Return (X, Y) of the center of cell containing provided text 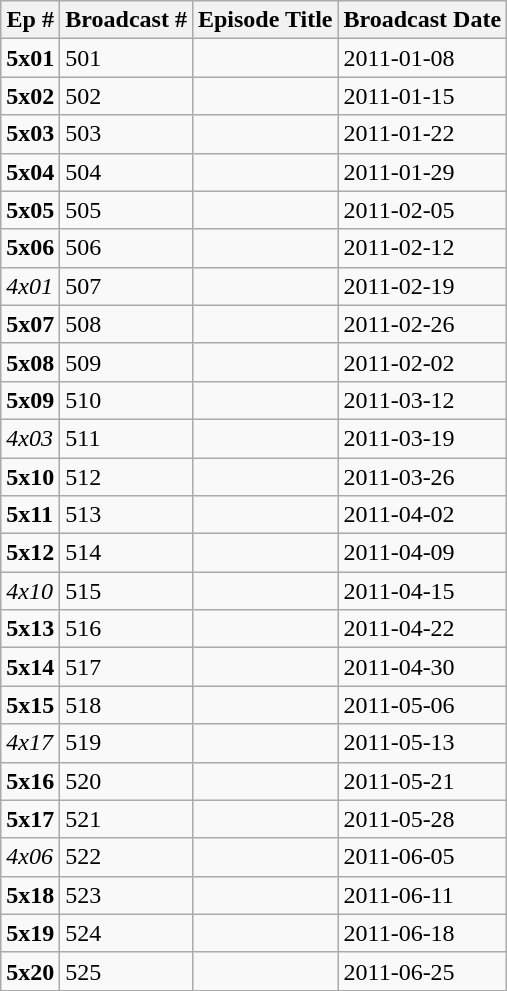
5x03 (30, 134)
517 (126, 667)
2011-01-29 (422, 172)
Broadcast # (126, 20)
522 (126, 857)
507 (126, 286)
5x17 (30, 819)
2011-02-12 (422, 248)
5x16 (30, 781)
5x08 (30, 362)
503 (126, 134)
5x11 (30, 515)
5x07 (30, 324)
2011-01-22 (422, 134)
2011-05-13 (422, 743)
524 (126, 933)
2011-03-19 (422, 438)
2011-03-26 (422, 477)
2011-04-02 (422, 515)
2011-02-02 (422, 362)
510 (126, 400)
516 (126, 629)
2011-04-15 (422, 591)
5x02 (30, 96)
5x15 (30, 705)
5x06 (30, 248)
505 (126, 210)
518 (126, 705)
525 (126, 971)
2011-06-18 (422, 933)
Broadcast Date (422, 20)
506 (126, 248)
4x17 (30, 743)
2011-05-21 (422, 781)
5x04 (30, 172)
2011-04-09 (422, 553)
502 (126, 96)
521 (126, 819)
515 (126, 591)
5x19 (30, 933)
2011-06-05 (422, 857)
5x13 (30, 629)
2011-06-11 (422, 895)
2011-02-05 (422, 210)
523 (126, 895)
5x01 (30, 58)
511 (126, 438)
501 (126, 58)
2011-02-19 (422, 286)
2011-01-15 (422, 96)
514 (126, 553)
512 (126, 477)
5x09 (30, 400)
509 (126, 362)
5x14 (30, 667)
2011-02-26 (422, 324)
2011-04-22 (422, 629)
5x18 (30, 895)
519 (126, 743)
Ep # (30, 20)
520 (126, 781)
5x20 (30, 971)
2011-01-08 (422, 58)
504 (126, 172)
Episode Title (265, 20)
4x06 (30, 857)
508 (126, 324)
2011-05-28 (422, 819)
4x10 (30, 591)
4x03 (30, 438)
5x10 (30, 477)
2011-06-25 (422, 971)
5x05 (30, 210)
2011-03-12 (422, 400)
5x12 (30, 553)
4x01 (30, 286)
2011-05-06 (422, 705)
2011-04-30 (422, 667)
513 (126, 515)
